Return [x, y] of the center of cell containing provided text 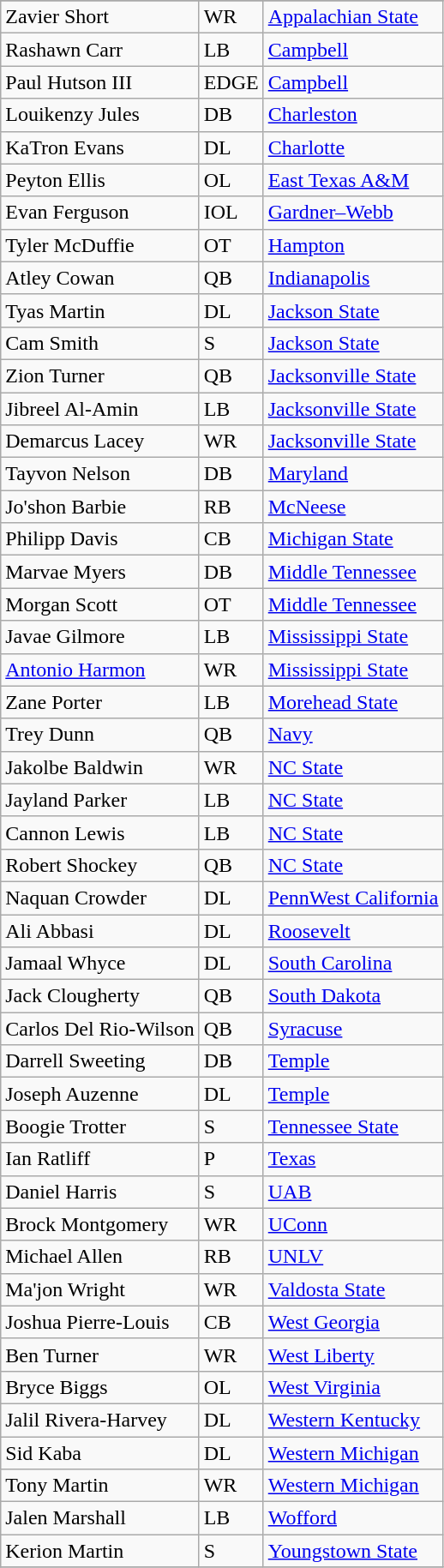
Tyas Martin [99, 310]
Daniel Harris [99, 1192]
Syracuse [353, 1029]
PennWest California [353, 898]
East Texas A&M [353, 180]
Jack Clougherty [99, 996]
Ben Turner [99, 1355]
Ma'jon Wright [99, 1289]
Brock Montgomery [99, 1224]
Paul Hutson III [99, 82]
Jibreel Al-Amin [99, 409]
Charlotte [353, 147]
Michael Allen [99, 1257]
West Liberty [353, 1355]
Bryce Biggs [99, 1387]
Navy [353, 735]
Trey Dunn [99, 735]
South Carolina [353, 964]
Zavier Short [99, 17]
Indianapolis [353, 278]
Darrell Sweeting [99, 1061]
Sid Kaba [99, 1453]
Joseph Auzenne [99, 1094]
Jo'shon Barbie [99, 507]
Demarcus Lacey [99, 442]
Roosevelt [353, 930]
Tayvon Nelson [99, 474]
Valdosta State [353, 1289]
UNLV [353, 1257]
Joshua Pierre-Louis [99, 1322]
West Georgia [353, 1322]
Tennessee State [353, 1126]
Jalil Rivera-Harvey [99, 1420]
Atley Cowan [99, 278]
Cam Smith [99, 343]
South Dakota [353, 996]
Robert Shockey [99, 865]
Javae Gilmore [99, 637]
Cannon Lewis [99, 832]
Jamaal Whyce [99, 964]
Tony Martin [99, 1486]
Charleston [353, 115]
Texas [353, 1159]
Morehead State [353, 702]
Jakolbe Baldwin [99, 767]
Philipp Davis [99, 539]
Peyton Ellis [99, 180]
Rashawn Carr [99, 50]
Zion Turner [99, 375]
IOL [231, 213]
Maryland [353, 474]
Morgan Scott [99, 604]
McNeese [353, 507]
Evan Ferguson [99, 213]
Marvae Myers [99, 572]
Appalachian State [353, 17]
UConn [353, 1224]
Gardner–Webb [353, 213]
Carlos Del Rio-Wilson [99, 1029]
EDGE [231, 82]
Antonio Harmon [99, 670]
Jalen Marshall [99, 1518]
Ali Abbasi [99, 930]
KaTron Evans [99, 147]
Youngstown State [353, 1551]
Louikenzy Jules [99, 115]
Wofford [353, 1518]
West Virginia [353, 1387]
Hampton [353, 245]
Jayland Parker [99, 800]
Zane Porter [99, 702]
Western Kentucky [353, 1420]
Boogie Trotter [99, 1126]
UAB [353, 1192]
Naquan Crowder [99, 898]
P [231, 1159]
Ian Ratliff [99, 1159]
Kerion Martin [99, 1551]
Tyler McDuffie [99, 245]
Michigan State [353, 539]
